Detect which cell encompasses the target text, then output its (X, Y) center coordinate. 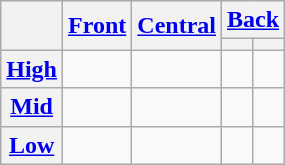
Mid (32, 107)
High (32, 69)
Central (177, 26)
Back (254, 20)
Front (98, 26)
Low (32, 145)
